Extract the (x, y) coordinate from the center of the cell holding the provided text.  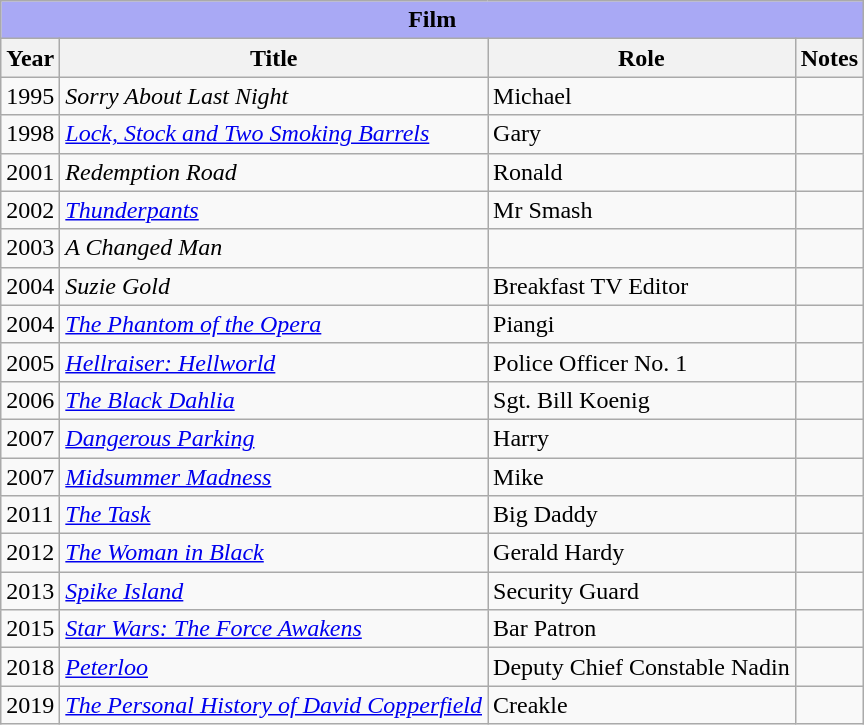
Dangerous Parking (274, 438)
2018 (30, 667)
Mr Smash (642, 210)
Big Daddy (642, 515)
2002 (30, 210)
2013 (30, 591)
Title (274, 58)
Police Officer No. 1 (642, 362)
Spike Island (274, 591)
Michael (642, 96)
Midsummer Madness (274, 477)
Bar Patron (642, 629)
2005 (30, 362)
Deputy Chief Constable Nadin (642, 667)
2011 (30, 515)
Piangi (642, 324)
Harry (642, 438)
Sorry About Last Night (274, 96)
The Personal History of David Copperfield (274, 705)
1998 (30, 134)
Hellraiser: Hellworld (274, 362)
2006 (30, 400)
Creakle (642, 705)
Lock, Stock and Two Smoking Barrels (274, 134)
Film (432, 20)
2003 (30, 248)
2015 (30, 629)
Thunderpants (274, 210)
Security Guard (642, 591)
Notes (829, 58)
Redemption Road (274, 172)
Gerald Hardy (642, 553)
Suzie Gold (274, 286)
Gary (642, 134)
The Task (274, 515)
Breakfast TV Editor (642, 286)
The Black Dahlia (274, 400)
Star Wars: The Force Awakens (274, 629)
Role (642, 58)
Year (30, 58)
Ronald (642, 172)
1995 (30, 96)
The Phantom of the Opera (274, 324)
A Changed Man (274, 248)
Mike (642, 477)
2012 (30, 553)
2001 (30, 172)
Sgt. Bill Koenig (642, 400)
Peterloo (274, 667)
The Woman in Black (274, 553)
2019 (30, 705)
